Output the [X, Y] coordinate of the center of the cell containing the given text.  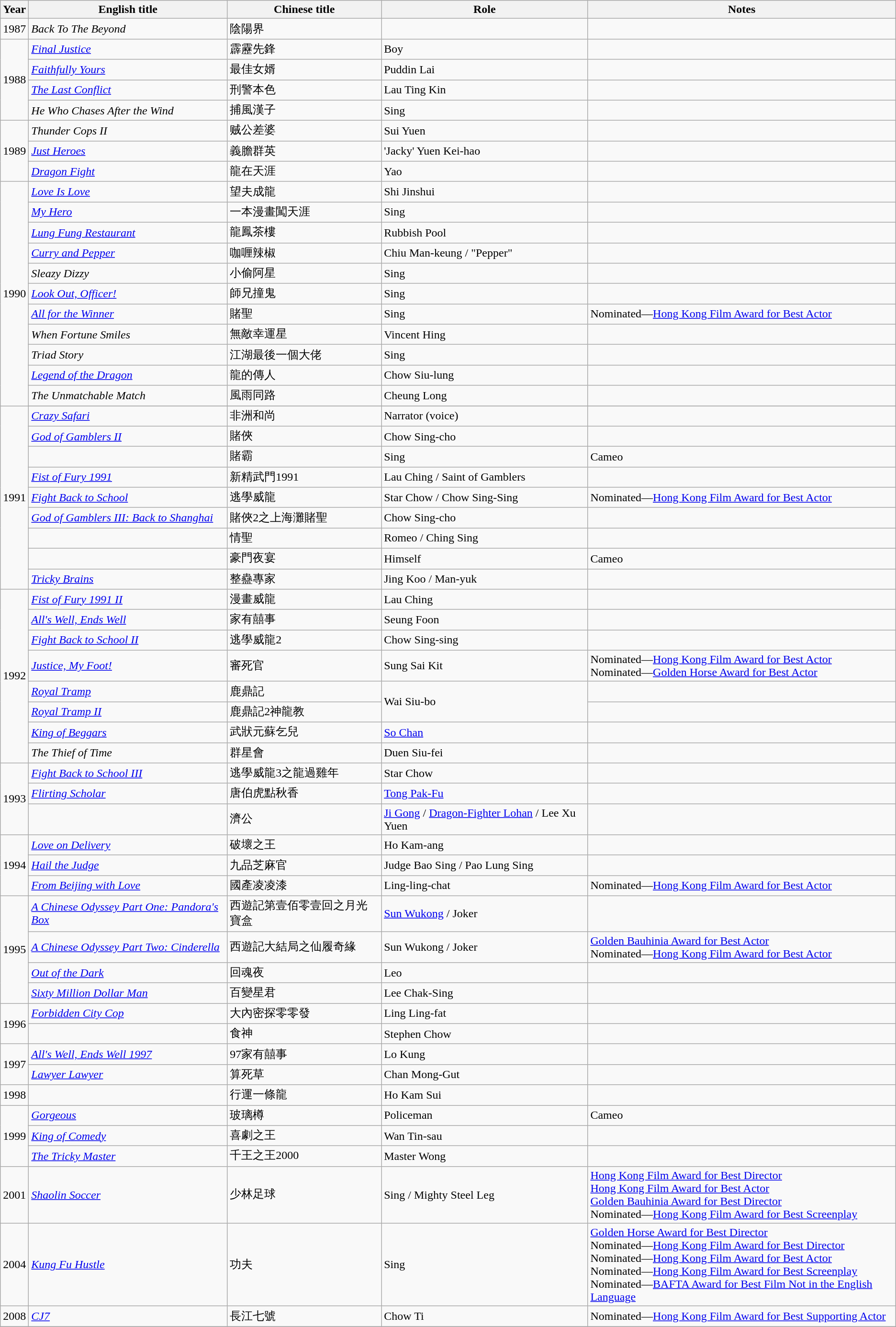
Flirting Scholar [128, 794]
Yao [484, 171]
1990 [14, 293]
逃學威龍2 [304, 641]
From Beijing with Love [128, 886]
賭俠2之上海灘賭聖 [304, 518]
Sung Sai Kit [484, 665]
Chan Mong-Gut [484, 1074]
咖喱辣椒 [304, 253]
When Fortune Smiles [128, 334]
1998 [14, 1095]
長江七號 [304, 1316]
Jing Koo / Man-yuk [484, 579]
刑警本色 [304, 90]
鹿鼎記2神龍教 [304, 712]
Policeman [484, 1115]
1996 [14, 1023]
Ho Kam Sui [484, 1095]
逃學威龍3之龍過雞年 [304, 774]
Thunder Cops II [128, 131]
Leo [484, 973]
龍鳳茶樓 [304, 233]
Star Chow / Chow Sing-Sing [484, 498]
國產凌凌漆 [304, 886]
賭霸 [304, 457]
百變星君 [304, 993]
Master Wong [484, 1157]
破壞之王 [304, 845]
Royal Tramp [128, 691]
Rubbish Pool [484, 233]
CJ7 [128, 1316]
1987 [14, 29]
無敵幸運星 [304, 334]
Sixty Million Dollar Man [128, 993]
審死官 [304, 665]
Ji Gong / Dragon-Fighter Lohan / Lee Xu Yuen [484, 820]
Star Chow [484, 774]
西遊記第壹佰零壹回之月光寶盒 [304, 913]
龍在天涯 [304, 171]
風雨同路 [304, 395]
Ling-ling-chat [484, 886]
All for the Winner [128, 314]
漫畫威龍 [304, 599]
The Last Conflict [128, 90]
Ho Kam-ang [484, 845]
Vincent Hing [484, 334]
Fight Back to School III [128, 774]
Out of the Dark [128, 973]
Judge Bao Sing / Pao Lung Sing [484, 866]
Faithfully Yours [128, 70]
Lung Fung Restaurant [128, 233]
Sleazy Dizzy [128, 274]
小偷阿星 [304, 274]
2008 [14, 1316]
2001 [14, 1195]
逃學威龍 [304, 498]
望夫成龍 [304, 191]
家有囍事 [304, 619]
Tong Pak-Fu [484, 794]
Chow Sing-sing [484, 641]
西遊記大結局之仙履奇緣 [304, 947]
Fight Back to School II [128, 641]
Chow Ti [484, 1316]
非洲和尚 [304, 416]
1999 [14, 1136]
Nominated—Hong Kong Film Award for Best Supporting Actor [742, 1316]
Curry and Pepper [128, 253]
整蠱專家 [304, 579]
大內密探零零發 [304, 1014]
回魂夜 [304, 973]
Just Heroes [128, 151]
1994 [14, 866]
Love on Delivery [128, 845]
Look Out, Officer! [128, 294]
Himself [484, 558]
Narrator (voice) [484, 416]
2004 [14, 1265]
My Hero [128, 213]
Role [484, 10]
少林足球 [304, 1195]
功夫 [304, 1265]
Romeo / Ching Sing [484, 538]
Crazy Safari [128, 416]
Shaolin Soccer [128, 1195]
Triad Story [128, 355]
Hail the Judge [128, 866]
Fist of Fury 1991 [128, 477]
Lo Kung [484, 1054]
Chiu Man-keung / "Pepper" [484, 253]
So Chan [484, 732]
King of Comedy [128, 1136]
Lau Ching [484, 599]
Boy [484, 49]
All's Well, Ends Well [128, 619]
唐伯虎點秋香 [304, 794]
師兄撞鬼 [304, 294]
The Unmatchable Match [128, 395]
Justice, My Foot! [128, 665]
1991 [14, 498]
Lau Ting Kin [484, 90]
Lawyer Lawyer [128, 1074]
Notes [742, 10]
義膽群英 [304, 151]
1988 [14, 79]
賭俠 [304, 437]
God of Gamblers II [128, 437]
濟公 [304, 820]
Ling Ling-fat [484, 1014]
賭聖 [304, 314]
Royal Tramp II [128, 712]
Sui Yuen [484, 131]
English title [128, 10]
King of Beggars [128, 732]
Cheung Long [484, 395]
Sing / Mighty Steel Leg [484, 1195]
All's Well, Ends Well 1997 [128, 1054]
Forbidden City Cop [128, 1014]
陰陽界 [304, 29]
一本漫畫闖天涯 [304, 213]
1989 [14, 151]
霹靂先鋒 [304, 49]
Fist of Fury 1991 II [128, 599]
龍的傳人 [304, 375]
豪門夜宴 [304, 558]
Back To The Beyond [128, 29]
The Thief of Time [128, 753]
情聖 [304, 538]
玻璃樽 [304, 1115]
Nominated—Hong Kong Film Award for Best ActorNominated—Golden Horse Award for Best Actor [742, 665]
食神 [304, 1034]
Lau Ching / Saint of Gamblers [484, 477]
Dragon Fight [128, 171]
1992 [14, 676]
Legend of the Dragon [128, 375]
武狀元蘇乞兒 [304, 732]
Seung Foon [484, 619]
喜劇之王 [304, 1136]
'Jacky' Yuen Kei-hao [484, 151]
Golden Bauhinia Award for Best ActorNominated—Hong Kong Film Award for Best Actor [742, 947]
Wai Siu-bo [484, 702]
A Chinese Odyssey Part Two: Cinderella [128, 947]
Duen Siu-fei [484, 753]
Kung Fu Hustle [128, 1265]
江湖最後一個大佬 [304, 355]
Tricky Brains [128, 579]
鹿鼎記 [304, 691]
God of Gamblers III: Back to Shanghai [128, 518]
Gorgeous [128, 1115]
千王之王2000 [304, 1157]
The Tricky Master [128, 1157]
Stephen Chow [484, 1034]
He Who Chases After the Wind [128, 110]
新精武門1991 [304, 477]
行運一條龍 [304, 1095]
Puddin Lai [484, 70]
算死草 [304, 1074]
1995 [14, 949]
Final Justice [128, 49]
Love Is Love [128, 191]
1997 [14, 1065]
群星會 [304, 753]
Wan Tin-sau [484, 1136]
A Chinese Odyssey Part One: Pandora's Box [128, 913]
九品芝麻官 [304, 866]
Lee Chak-Sing [484, 993]
97家有囍事 [304, 1054]
Shi Jinshui [484, 191]
贼公差婆 [304, 131]
最佳女婿 [304, 70]
Chinese title [304, 10]
Fight Back to School [128, 498]
捕風漢子 [304, 110]
Year [14, 10]
1993 [14, 799]
Chow Siu-lung [484, 375]
